Identify which cell holds the provided text, then report its [x, y] central coordinate. 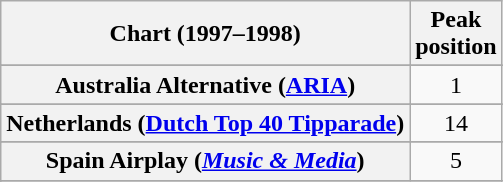
Netherlands (Dutch Top 40 Tipparade) [206, 123]
Australia Alternative (ARIA) [206, 85]
5 [456, 161]
Peakposition [456, 34]
1 [456, 85]
Chart (1997–1998) [206, 34]
Spain Airplay (Music & Media) [206, 161]
14 [456, 123]
